Locate the cell with the specified text and output its [X, Y] center coordinate. 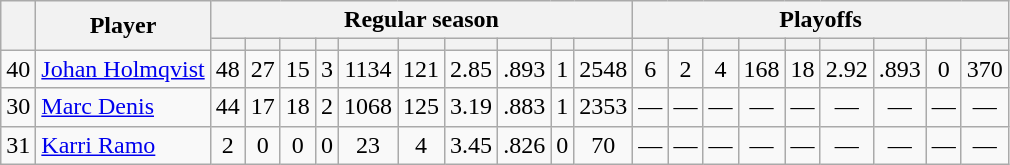
Marc Denis [123, 107]
125 [422, 107]
31 [18, 145]
48 [228, 69]
44 [228, 107]
6 [650, 69]
.883 [524, 107]
15 [298, 69]
370 [984, 69]
Playoffs [821, 20]
121 [422, 69]
70 [604, 145]
Karri Ramo [123, 145]
3.45 [472, 145]
168 [762, 69]
3 [326, 69]
1134 [368, 69]
2.85 [472, 69]
2548 [604, 69]
17 [262, 107]
Player [123, 26]
Johan Holmqvist [123, 69]
.826 [524, 145]
2353 [604, 107]
Regular season [422, 20]
1068 [368, 107]
27 [262, 69]
2.92 [846, 69]
3.19 [472, 107]
30 [18, 107]
23 [368, 145]
40 [18, 69]
